Return [x, y] of the center of cell containing provided text 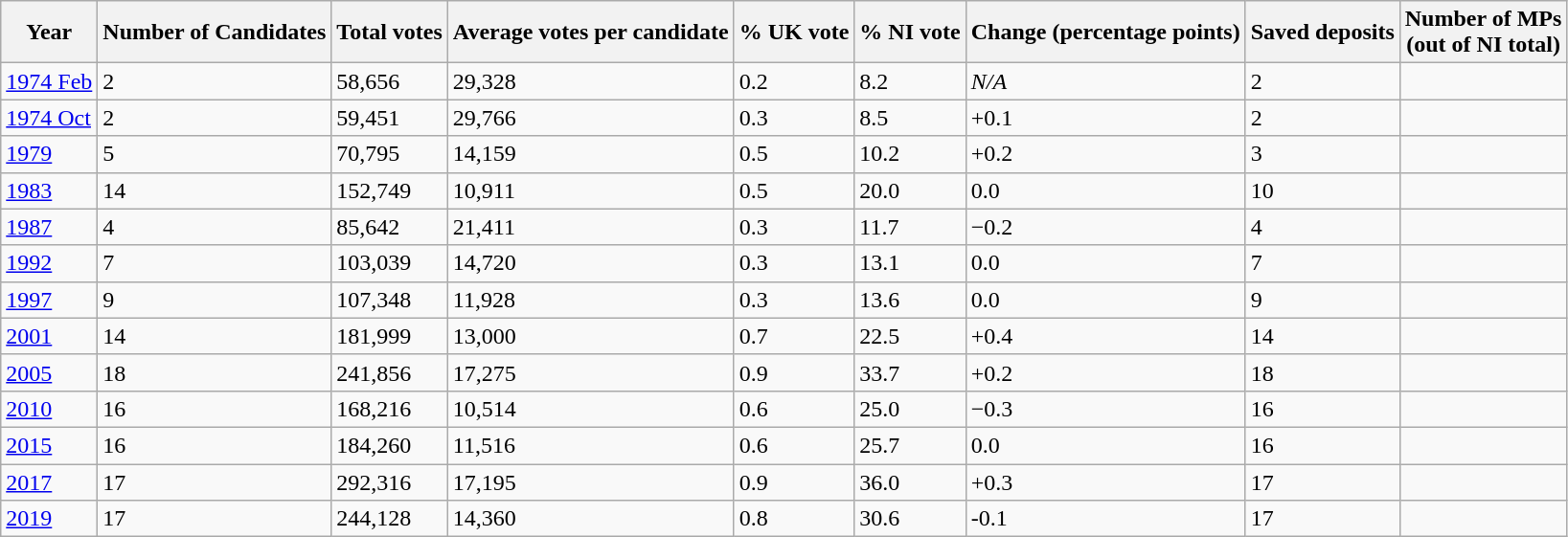
13.6 [910, 300]
Change (percentage points) [1105, 33]
+0.4 [1105, 336]
25.0 [910, 409]
% UK vote [794, 33]
25.7 [910, 445]
8.2 [910, 81]
168,216 [390, 409]
3 [1322, 154]
2017 [50, 481]
1987 [50, 227]
17,195 [590, 481]
+0.3 [1105, 481]
10,514 [590, 409]
21,411 [590, 227]
184,260 [390, 445]
107,348 [390, 300]
+0.1 [1105, 118]
1992 [50, 263]
103,039 [390, 263]
292,316 [390, 481]
10.2 [910, 154]
14,720 [590, 263]
1979 [50, 154]
N/A [1105, 81]
11,928 [590, 300]
85,642 [390, 227]
58,656 [390, 81]
11,516 [590, 445]
2005 [50, 372]
241,856 [390, 372]
Total votes [390, 33]
−0.2 [1105, 227]
29,328 [590, 81]
1997 [50, 300]
244,128 [390, 519]
2015 [50, 445]
Average votes per candidate [590, 33]
59,451 [390, 118]
1983 [50, 190]
−0.3 [1105, 409]
14,159 [590, 154]
2010 [50, 409]
30.6 [910, 519]
10 [1322, 190]
2001 [50, 336]
Year [50, 33]
Number of Candidates [215, 33]
Number of MPs (out of NI total) [1483, 33]
0.2 [794, 81]
2019 [50, 519]
152,749 [390, 190]
Saved deposits [1322, 33]
33.7 [910, 372]
22.5 [910, 336]
1974 Feb [50, 81]
20.0 [910, 190]
13,000 [590, 336]
29,766 [590, 118]
14,360 [590, 519]
70,795 [390, 154]
181,999 [390, 336]
8.5 [910, 118]
1974 Oct [50, 118]
13.1 [910, 263]
36.0 [910, 481]
10,911 [590, 190]
% NI vote [910, 33]
-0.1 [1105, 519]
0.8 [794, 519]
0.7 [794, 336]
17,275 [590, 372]
11.7 [910, 227]
5 [215, 154]
